For the text-containing cell, return its midpoint in [x, y] coordinate format. 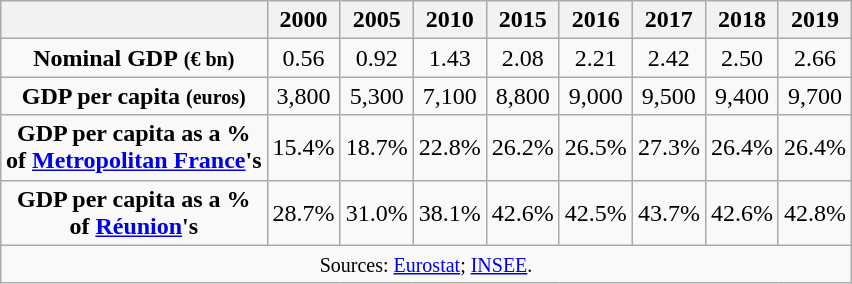
2018 [742, 20]
42.8% [814, 212]
1.43 [450, 58]
2015 [522, 20]
18.7% [376, 148]
15.4% [304, 148]
8,800 [522, 96]
2.08 [522, 58]
2000 [304, 20]
9,500 [668, 96]
9,700 [814, 96]
9,400 [742, 96]
42.5% [596, 212]
GDP per capita as a %of Réunion's [134, 212]
2019 [814, 20]
22.8% [450, 148]
28.7% [304, 212]
2.21 [596, 58]
5,300 [376, 96]
7,100 [450, 96]
2010 [450, 20]
26.2% [522, 148]
43.7% [668, 212]
2.42 [668, 58]
2017 [668, 20]
2016 [596, 20]
GDP per capita (euros) [134, 96]
3,800 [304, 96]
2.50 [742, 58]
31.0% [376, 212]
26.5% [596, 148]
GDP per capita as a %of Metropolitan France's [134, 148]
38.1% [450, 212]
0.92 [376, 58]
27.3% [668, 148]
0.56 [304, 58]
2005 [376, 20]
2.66 [814, 58]
Nominal GDP (€ bn) [134, 58]
Sources: Eurostat; INSEE. [426, 264]
9,000 [596, 96]
